Extract the (X, Y) coordinate from the center of the cell holding the provided text.  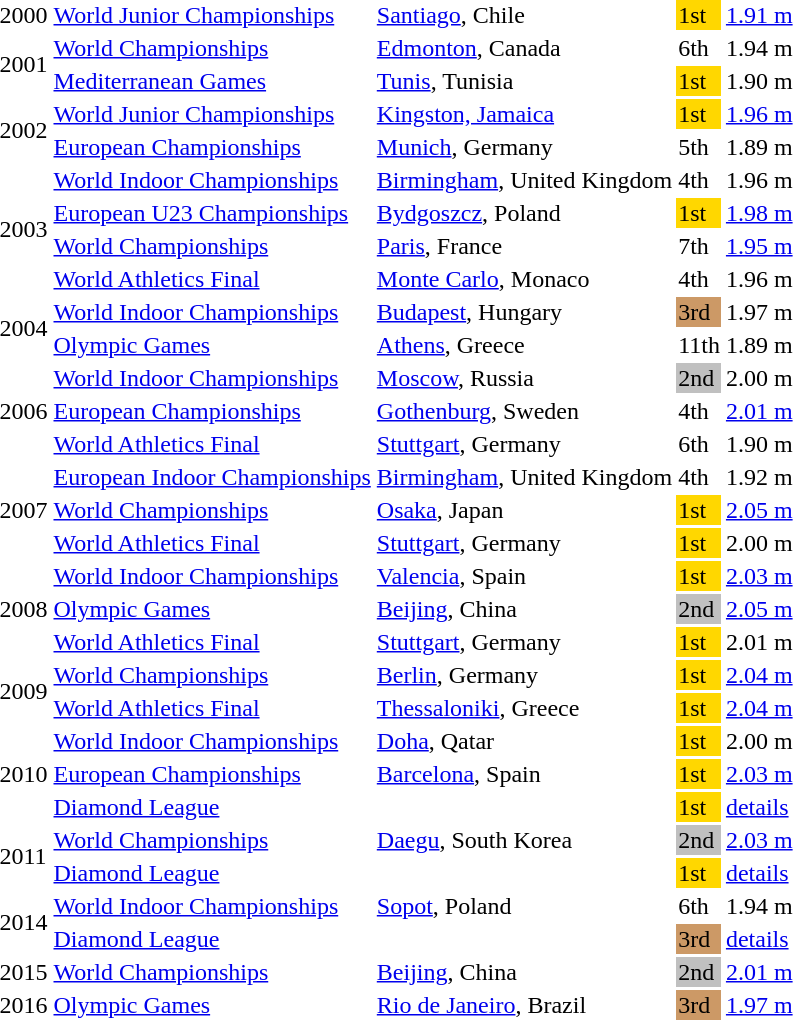
Athens, Greece (524, 345)
European Indoor Championships (212, 477)
Monte Carlo, Monaco (524, 279)
Barcelona, Spain (524, 774)
European U23 Championships (212, 213)
Rio de Janeiro, Brazil (524, 1005)
Paris, France (524, 246)
Tunis, Tunisia (524, 81)
Daegu, South Korea (524, 840)
Valencia, Spain (524, 576)
Thessaloniki, Greece (524, 708)
Doha, Qatar (524, 741)
Munich, Germany (524, 147)
Bydgoszcz, Poland (524, 213)
Kingston, Jamaica (524, 114)
Osaka, Japan (524, 510)
Sopot, Poland (524, 906)
Edmonton, Canada (524, 48)
Gothenburg, Sweden (524, 411)
Mediterranean Games (212, 81)
Berlin, Germany (524, 675)
Budapest, Hungary (524, 312)
7th (700, 246)
Moscow, Russia (524, 378)
5th (700, 147)
Santiago, Chile (524, 15)
11th (700, 345)
